Return [x, y] of the center of cell containing provided text 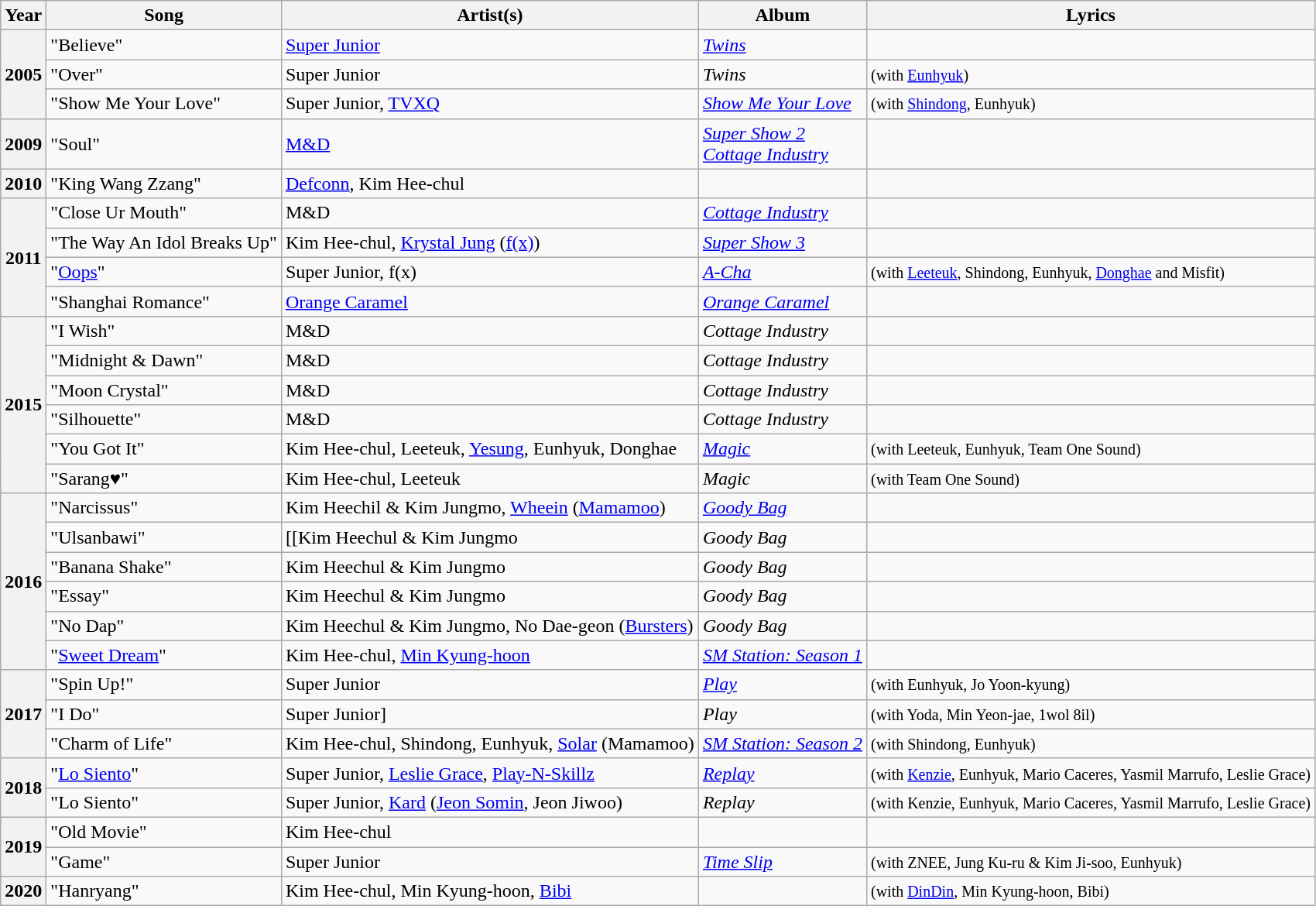
"Close Ur Mouth" [164, 213]
2011 [23, 257]
2016 [23, 582]
"I Do" [164, 714]
"Hanryang" [164, 891]
Kim Hee-chul [489, 832]
Super Show 2Cottage Industry [782, 144]
SM Station: Season 1 [782, 655]
Kim Hee-chul, Min Kyung-hoon, Bibi [489, 891]
"Sweet Dream" [164, 655]
"Ulsanbawi" [164, 537]
(with Team One Sound) [1090, 479]
"Spin Up!" [164, 685]
Defconn, Kim Hee-chul [489, 184]
Super Junior, Leslie Grace, Play-N-Skillz [489, 773]
"Midnight & Dawn" [164, 360]
Kim Hee-chul, Min Kyung-hoon [489, 655]
Kim Hee-chul, Krystal Jung (f(x)) [489, 242]
"Over" [164, 74]
"Shanghai Romance" [164, 301]
Kim Heechil & Kim Jungmo, Wheein (Mamamoo) [489, 508]
"You Got It" [164, 449]
"Essay" [164, 596]
Lyrics [1090, 15]
SM Station: Season 2 [782, 743]
"No Dap" [164, 626]
"Oops" [164, 272]
2017 [23, 714]
2020 [23, 891]
(with Leeteuk, Shindong, Eunhyuk, Donghae and Misfit) [1090, 272]
"King Wang Zzang" [164, 184]
A-Cha [782, 272]
(with ZNEE, Jung Ku-ru & Kim Ji-soo, Eunhyuk) [1090, 862]
(with Yoda, Min Yeon-jae, 1wol 8il) [1090, 714]
Kim Hee-chul, Leeteuk, Yesung, Eunhyuk, Donghae [489, 449]
(with Eunhyuk, Jo Yoon-kyung) [1090, 685]
2018 [23, 788]
Show Me Your Love [782, 104]
[[Kim Heechul & Kim Jungmo [489, 537]
2010 [23, 184]
Super Junior] [489, 714]
2005 [23, 74]
"Narcissus" [164, 508]
Year [23, 15]
"Believe" [164, 45]
"Show Me Your Love" [164, 104]
2019 [23, 846]
Kim Heechul & Kim Jungmo, No Dae-geon (Bursters) [489, 626]
Super Junior, Kard (Jeon Somin, Jeon Jiwoo) [489, 802]
Kim Hee-chul, Shindong, Eunhyuk, Solar (Mamamoo) [489, 743]
Super Junior, TVXQ [489, 104]
"Old Movie" [164, 832]
"Silhouette" [164, 420]
Song [164, 15]
(with Leeteuk, Eunhyuk, Team One Sound) [1090, 449]
Super Show 3 [782, 242]
"Game" [164, 862]
2009 [23, 144]
"Moon Crystal" [164, 390]
Album [782, 15]
(with Eunhyuk) [1090, 74]
Super Junior, f(x) [489, 272]
2015 [23, 404]
"Banana Shake" [164, 567]
"Soul" [164, 144]
Time Slip [782, 862]
"Sarang♥" [164, 479]
"Charm of Life" [164, 743]
Artist(s) [489, 15]
"I Wish" [164, 331]
Kim Hee-chul, Leeteuk [489, 479]
"The Way An Idol Breaks Up" [164, 242]
(with DinDin, Min Kyung-hoon, Bibi) [1090, 891]
